Capture the cell that displays the provided text and extract its [x, y] central coordinate. 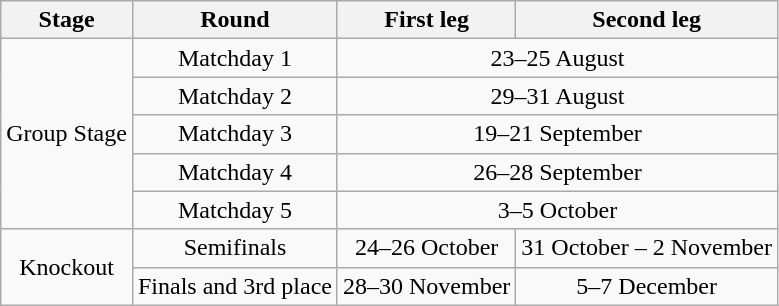
26–28 September [557, 172]
Matchday 3 [234, 134]
31 October – 2 November [647, 248]
5–7 December [647, 286]
Group Stage [67, 134]
Semifinals [234, 248]
Matchday 2 [234, 96]
3–5 October [557, 210]
19–21 September [557, 134]
Matchday 5 [234, 210]
Matchday 4 [234, 172]
Knockout [67, 267]
29–31 August [557, 96]
Second leg [647, 20]
Finals and 3rd place [234, 286]
Stage [67, 20]
28–30 November [426, 286]
23–25 August [557, 58]
Matchday 1 [234, 58]
Round [234, 20]
24–26 October [426, 248]
First leg [426, 20]
